Search for the cell housing the specified text and yield its [X, Y] center coordinate. 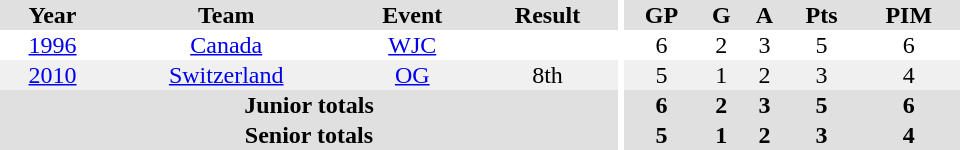
OG [412, 75]
A [765, 15]
GP [662, 15]
PIM [909, 15]
Event [412, 15]
Canada [226, 45]
Result [548, 15]
Team [226, 15]
G [722, 15]
1996 [52, 45]
Switzerland [226, 75]
Junior totals [309, 105]
Year [52, 15]
Senior totals [309, 135]
8th [548, 75]
WJC [412, 45]
Pts [821, 15]
2010 [52, 75]
